Identify which cell holds the provided text, then report its [x, y] central coordinate. 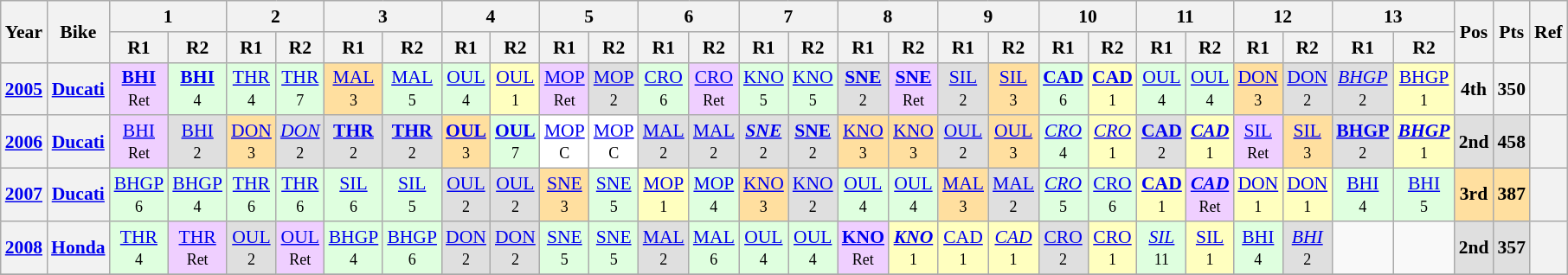
MOPRet [564, 88]
Bike [78, 31]
CAD2 [1161, 142]
Honda [78, 247]
MOP2 [614, 88]
MOP4 [714, 195]
CRO4 [1063, 142]
THR7 [300, 88]
Ref [1548, 31]
2007 [24, 195]
BHI5 [1423, 195]
1 [168, 16]
3rd [1475, 195]
SIL6 [354, 195]
SNE3 [564, 195]
Year [24, 31]
SNERet [914, 88]
13 [1393, 16]
SIL2 [963, 88]
5 [589, 16]
CADRet [1210, 195]
SIL11 [1161, 247]
3 [382, 16]
2 [275, 16]
THRRet [197, 247]
OULRet [300, 247]
6 [689, 16]
SILRet [1258, 142]
OUL7 [516, 142]
350 [1511, 88]
387 [1511, 195]
SIL5 [412, 195]
12 [1282, 16]
10 [1088, 16]
Pos [1475, 31]
357 [1511, 247]
2005 [24, 88]
4th [1475, 88]
8 [888, 16]
2008 [24, 247]
MAL6 [714, 247]
SIL1 [1210, 247]
CAD6 [1063, 88]
CRO2 [1063, 247]
CRORet [714, 88]
2006 [24, 142]
KNO2 [813, 195]
9 [988, 16]
7 [788, 16]
11 [1186, 16]
MOP1 [664, 195]
KNO1 [914, 247]
4 [491, 16]
458 [1511, 142]
KNORet [864, 247]
MAL5 [412, 88]
CRO5 [1063, 195]
OUL1 [516, 88]
Pts [1511, 31]
